Provide the [X, Y] coordinate of the cell's center where the given text is located.  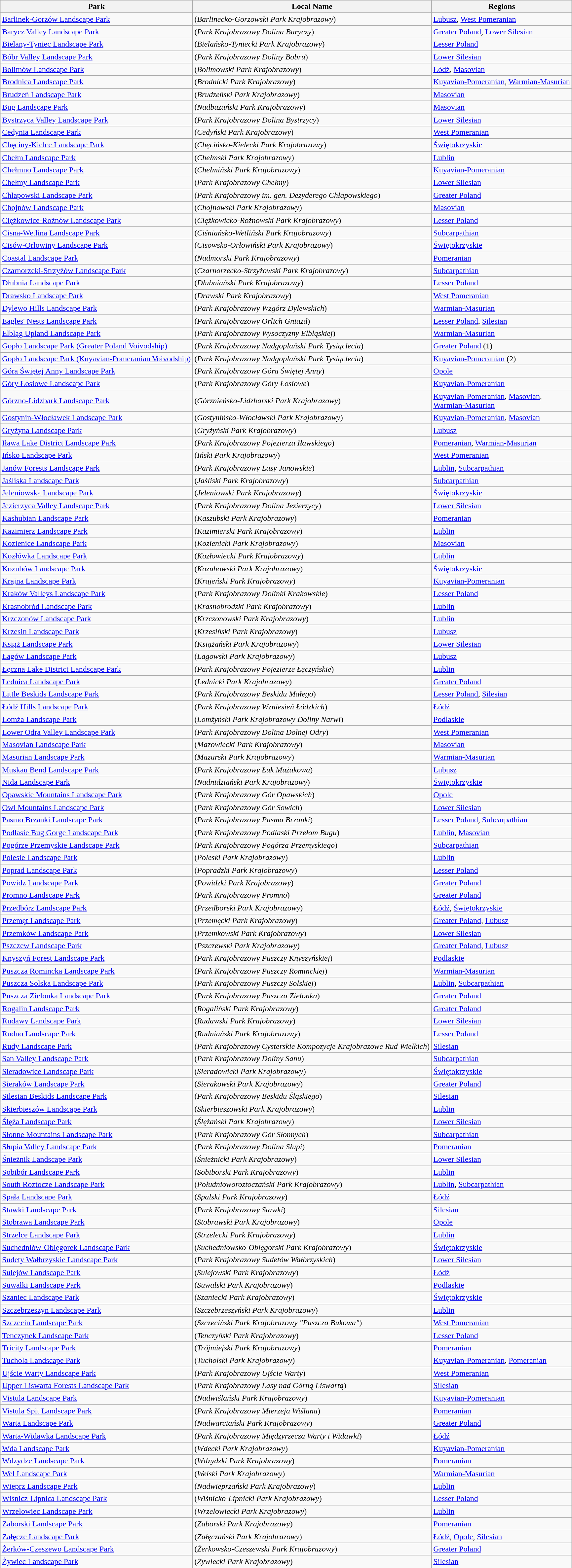
Puszcza Romincka Landscape Park [96, 971]
(Sulejowski Park Krajobrazowy) [312, 1272]
(Nadbużański Park Krajobrazowy) [312, 107]
(Park Krajobrazowy Dolina Bystrzycy) [312, 120]
(Park Krajobrazowy Podlaski Przełom Bugu) [312, 833]
Iława Lake District Landscape Park [96, 443]
(Park Krajobrazowy Góry Łosiowe) [312, 384]
Kuyavian-Pomeranian (2) [502, 358]
San Valley Landscape Park [96, 1059]
Żerków-Czeszewo Landscape Park [96, 1549]
Podlasie Bug Gorge Landscape Park [96, 833]
(Park Krajobrazowy Pojezierze Łęczyńskie) [312, 669]
Wel Landscape Park [96, 1474]
(Sobiborski Park Krajobrazowy) [312, 1172]
Wrzelowiec Landscape Park [96, 1511]
(Śnieżnicki Park Krajobrazowy) [312, 1159]
Little Beskids Landscape Park [96, 694]
Zaborski Landscape Park [96, 1524]
(Łagowski Park Krajobrazowy) [312, 657]
Silesian Beskids Landscape Park [96, 1096]
(Krasnobrodzki Park Krajobrazowy) [312, 606]
(Suwalski Park Krajobrazowy) [312, 1285]
(Park Krajobrazowy Lasy Janowskie) [312, 468]
(Park Krajobrazowy Sudetów Wałbrzyskich) [312, 1260]
(Szaniecki Park Krajobrazowy) [312, 1298]
Góra Świętej Anny Landscape Park [96, 371]
Tricity Landscape Park [96, 1348]
Pasmo Brzanki Landscape Park [96, 820]
(Park Krajobrazowy Doliny Bobru) [312, 57]
Lubusz, West Pomeranian [502, 19]
(Nadwarciański Park Krajobrazowy) [312, 1423]
(Ciężkowicko-Rożnowski Park Krajobrazowy) [312, 220]
Załęcze Landscape Park [96, 1536]
(Park Krajobrazowy Gór Sowich) [312, 807]
(Park Krajobrazowy Łuk Mużakowa) [312, 770]
Słonne Mountains Landscape Park [96, 1134]
Puszcza Solska Landscape Park [96, 983]
Gopło Landscape Park (Kuyavian-Pomeranian Voivodship) [96, 358]
(Brudzeński Park Krajobrazowy) [312, 94]
(Sierakowski Park Krajobrazowy) [312, 1084]
Szczebrzeszyn Landscape Park [96, 1310]
(Park Krajobrazowy Stawki) [312, 1210]
Sulejów Landscape Park [96, 1272]
Opawskie Mountains Landscape Park [96, 795]
(Rogaliński Park Krajobrazowy) [312, 1009]
(Lednicki Park Krajobrazowy) [312, 682]
Dłubnia Landscape Park [96, 283]
Cisów-Orłowiny Landscape Park [96, 245]
(Kozienicki Park Krajobrazowy) [312, 543]
(Południoworoztoczański Park Krajobrazowy) [312, 1185]
Łomża Landscape Park [96, 719]
(Skierbieszowski Park Krajobrazowy) [312, 1109]
Przemęt Landscape Park [96, 920]
Vistula Landscape Park [96, 1398]
(Krzesiński Park Krajobrazowy) [312, 631]
(Chełmiński Park Krajobrazowy) [312, 170]
Cisna-Wetlina Landscape Park [96, 233]
(Welski Park Krajobrazowy) [312, 1474]
Poprad Landscape Park [96, 870]
Łódź, Masovian [502, 69]
(Drawski Park Krajobrazowy) [312, 296]
Sobibór Landscape Park [96, 1172]
(Park Krajobrazowy Góra Świętej Anny) [312, 371]
Coastal Landscape Park [96, 258]
(Kozubowski Park Krajobrazowy) [312, 568]
Krajna Landscape Park [96, 581]
Chełmno Landscape Park [96, 170]
(Nadwiślański Park Krajobrazowy) [312, 1398]
Jaśliska Landscape Park [96, 481]
Suwałki Landscape Park [96, 1285]
Stobrawa Landscape Park [96, 1222]
(Książański Park Krajobrazowy) [312, 644]
(Park Krajobrazowy Beskidu Małego) [312, 694]
Tuchola Landscape Park [96, 1360]
South Roztocze Landscape Park [96, 1185]
(Tucholski Park Krajobrazowy) [312, 1360]
(Nadmorski Park Krajobrazowy) [312, 258]
Czarnorzeki-Strzyżów Landscape Park [96, 270]
(Tenczyński Park Krajobrazowy) [312, 1335]
Rudy Landscape Park [96, 1046]
(Brodnicki Park Krajobrazowy) [312, 82]
Pszczew Landscape Park [96, 945]
Knyszyń Forest Landscape Park [96, 958]
Łódź, Świętokrzyskie [502, 908]
Górzno-Lidzbark Landscape Park [96, 401]
(Mazurski Park Krajobrazowy) [312, 757]
Regions [502, 7]
Barlinek-Gorzów Landscape Park [96, 19]
(Park Krajobrazowy Pogórza Przemyskiego) [312, 845]
(Park Krajobrazowy Dolina Jezierzycy) [312, 506]
Krzesin Landscape Park [96, 631]
Szaniec Landscape Park [96, 1298]
(Park Krajobrazowy Ujście Warty) [312, 1373]
(Wiśnicko-Lipnicki Park Krajobrazowy) [312, 1499]
(Ciśniańsko-Wetliński Park Krajobrazowy) [312, 233]
(Park Krajobrazowy Pasma Brzanki) [312, 820]
(Jeleniowski Park Krajobrazowy) [312, 493]
(Żerkowsko-Czeszewski Park Krajobrazowy) [312, 1549]
(Park Krajobrazowy Chełmy) [312, 183]
(Kazimierski Park Krajobrazowy) [312, 531]
Muskau Bend Landscape Park [96, 770]
Sudety Wałbrzyskie Landscape Park [96, 1260]
(Park Krajobrazowy Dolina Słupi) [312, 1147]
(Żywiecki Park Krajobrazowy) [312, 1561]
Bóbr Valley Landscape Park [96, 57]
Rudno Landscape Park [96, 1034]
Wieprz Landscape Park [96, 1486]
(Gryżyński Park Krajobrazowy) [312, 430]
(Bolimowski Park Krajobrazowy) [312, 69]
Kuyavian-Pomeranian, Masovian [502, 418]
(Park Krajobrazowy Lasy nad Górną Liswartą) [312, 1386]
Lublin, Masovian [502, 833]
Kozłówka Landscape Park [96, 556]
Puszcza Zielonka Landscape Park [96, 996]
(Park Krajobrazowy Orlich Gniazd) [312, 321]
Lesser Poland, Subcarpathian [502, 820]
Góry Łosiowe Landscape Park [96, 384]
(Park Krajobrazowy Międzyrzecza Warty i Widawki) [312, 1436]
Łęczna Lake District Landscape Park [96, 669]
(Poleski Park Krajobrazowy) [312, 858]
Słupia Valley Landscape Park [96, 1147]
Suchedniów-Oblęgorek Landscape Park [96, 1247]
(Park Krajobrazowy Puszczy Solskiej) [312, 983]
Wda Landscape Park [96, 1448]
Tenczynek Landscape Park [96, 1335]
(Nadnidziański Park Krajobrazowy) [312, 782]
(Kaszubski Park Krajobrazowy) [312, 518]
Kuyavian-Pomeranian, Masovian,Warmian-Masurian [502, 401]
(Park Krajobrazowy Puszczy Knyszyńskiej) [312, 958]
Kazimierz Landscape Park [96, 531]
Gryżyna Landscape Park [96, 430]
(Przemęcki Park Krajobrazowy) [312, 920]
Nida Landscape Park [96, 782]
Jeleniowska Landscape Park [96, 493]
(Górznieńsko-Lidzbarski Park Krajobrazowy) [312, 401]
(Kozłowiecki Park Krajobrazowy) [312, 556]
Rogalin Landscape Park [96, 1009]
Spała Landscape Park [96, 1197]
Greater Poland (1) [502, 346]
(Powidzki Park Krajobrazowy) [312, 883]
Vistula Spit Landscape Park [96, 1411]
Lednica Landscape Park [96, 682]
Krasnobród Landscape Park [96, 606]
(Krzczonowski Park Krajobrazowy) [312, 619]
Bielany-Tyniec Landscape Park [96, 44]
Pomeranian, Warmian-Masurian [502, 443]
(Czarnorzecko-Strzyżowski Park Krajobrazowy) [312, 270]
Przemków Landscape Park [96, 933]
(Szczebrzeszyński Park Krajobrazowy) [312, 1310]
(Park Krajobrazowy Mierzeja Wiślana) [312, 1411]
Upper Liswarta Forests Landscape Park [96, 1386]
(Barlinecko-Gorzowski Park Krajobrazowy) [312, 19]
Ślęża Landscape Park [96, 1122]
(Bielańsko-Tyniecki Park Krajobrazowy) [312, 44]
(Park Krajobrazowy Beskidu Śląskiego) [312, 1096]
(Załęczański Park Krajobrazowy) [312, 1536]
(Park Krajobrazowy Gór Słonnych) [312, 1134]
(Park Krajobrazowy Puszczy Rominckiej) [312, 971]
Skierbieszów Landscape Park [96, 1109]
Kashubian Landscape Park [96, 518]
Promno Landscape Park [96, 895]
(Park Krajobrazowy Pojezierza Iławskiego) [312, 443]
(Stobrawski Park Krajobrazowy) [312, 1222]
Krzczonów Landscape Park [96, 619]
(Wdecki Park Krajobrazowy) [312, 1448]
Eagles' Nests Landscape Park [96, 321]
(Park Krajobrazowy Dolina Baryczy) [312, 32]
(Spalski Park Krajobrazowy) [312, 1197]
(Park Krajobrazowy Cysterskie Kompozycje Krajobrazowe Rud Wielkich) [312, 1046]
Kozienice Landscape Park [96, 543]
(Chełmski Park Krajobrazowy) [312, 158]
Chęciny-Kielce Landscape Park [96, 145]
Park [96, 7]
(Dłubniański Park Krajobrazowy) [312, 283]
Przedbórz Landscape Park [96, 908]
(Wdzydzki Park Krajobrazowy) [312, 1461]
Chłapowski Landscape Park [96, 195]
Drawsko Landscape Park [96, 296]
(Pszczewski Park Krajobrazowy) [312, 945]
(Mazowiecki Park Krajobrazowy) [312, 744]
Local Name [312, 7]
Strzelce Landscape Park [96, 1235]
Łódź Hills Landscape Park [96, 707]
Barycz Valley Landscape Park [96, 32]
(Park Krajobrazowy Wysoczyzny Elbląskiej) [312, 333]
Sieraków Landscape Park [96, 1084]
(Suchedniowsko-Oblęgorski Park Krajobrazowy) [312, 1247]
Ujście Warty Landscape Park [96, 1373]
Owl Mountains Landscape Park [96, 807]
Gopło Landscape Park (Greater Poland Voivodship) [96, 346]
Rudawy Landscape Park [96, 1021]
Szczecin Landscape Park [96, 1323]
Chełm Landscape Park [96, 158]
Stawki Landscape Park [96, 1210]
Łódź, Opole, Silesian [502, 1536]
Gostynin-Włocławek Landscape Park [96, 418]
Jezierzyca Valley Landscape Park [96, 506]
(Park Krajobrazowy Wzniesień Łódzkich) [312, 707]
(Łomżyński Park Krajobrazowy Doliny Narwi) [312, 719]
Śnieżnik Landscape Park [96, 1159]
Janów Forests Landscape Park [96, 468]
Masovian Landscape Park [96, 744]
Dylewo Hills Landscape Park [96, 308]
Wiśnicz-Lipnica Landscape Park [96, 1499]
(Zaborski Park Krajobrazowy) [312, 1524]
Polesie Landscape Park [96, 858]
Kraków Valleys Landscape Park [96, 594]
(Trójmiejski Park Krajobrazowy) [312, 1348]
(Chęcińsko-Kielecki Park Krajobrazowy) [312, 145]
(Cisowsko-Orłowiński Park Krajobrazowy) [312, 245]
Książ Landscape Park [96, 644]
Warta Landscape Park [96, 1423]
Kuyavian-Pomeranian, Pomeranian [502, 1360]
Kozubów Landscape Park [96, 568]
Lower Odra Valley Landscape Park [96, 732]
(Park Krajobrazowy Wzgórz Dylewskich) [312, 308]
Brodnica Landscape Park [96, 82]
(Przemkowski Park Krajobrazowy) [312, 933]
Chełmy Landscape Park [96, 183]
(Park Krajobrazowy Dolinki Krakowskie) [312, 594]
(Nadwieprzański Park Krajobrazowy) [312, 1486]
Łagów Landscape Park [96, 657]
Brudzeń Landscape Park [96, 94]
(Krajeński Park Krajobrazowy) [312, 581]
(Strzelecki Park Krajobrazowy) [312, 1235]
Masurian Landscape Park [96, 757]
Kuyavian-Pomeranian, Warmian-Masurian [502, 82]
Pogórze Przemyskie Landscape Park [96, 845]
(Wrzelowiecki Park Krajobrazowy) [312, 1511]
(Park Krajobrazowy Dolina Dolnej Odry) [312, 732]
Sieradowice Landscape Park [96, 1071]
(Chojnowski Park Krajobrazowy) [312, 208]
Warta-Widawka Landscape Park [96, 1436]
(Gostynińsko-Włocławski Park Krajobrazowy) [312, 418]
(Szczeciński Park Krajobrazowy "Puszcza Bukowa") [312, 1323]
Cedynia Landscape Park [96, 132]
Ciężkowice-Rożnów Landscape Park [96, 220]
(Rudawski Park Krajobrazowy) [312, 1021]
(Park Krajobrazowy Doliny Sanu) [312, 1059]
Powidz Landscape Park [96, 883]
Wdzydze Landscape Park [96, 1461]
(Park Krajobrazowy im. gen. Dezyderego Chłapowskiego) [312, 195]
(Popradzki Park Krajobrazowy) [312, 870]
Bolimów Landscape Park [96, 69]
(Sieradowicki Park Krajobrazowy) [312, 1071]
Bug Landscape Park [96, 107]
Elbląg Upland Landscape Park [96, 333]
(Park Krajobrazowy Gór Opawskich) [312, 795]
(Przedborski Park Krajobrazowy) [312, 908]
Chojnów Landscape Park [96, 208]
(Jaśliski Park Krajobrazowy) [312, 481]
Żywiec Landscape Park [96, 1561]
Greater Poland, Lower Silesian [502, 32]
(Iński Park Krajobrazowy) [312, 455]
Ińsko Landscape Park [96, 455]
(Rudniański Park Krajobrazowy) [312, 1034]
(Park Krajobrazowy Puszcza Zielonka) [312, 996]
(Park Krajobrazowy Promno) [312, 895]
Bystrzyca Valley Landscape Park [96, 120]
(Ślężański Park Krajobrazowy) [312, 1122]
(Cedyński Park Krajobrazowy) [312, 132]
